Determine the (x, y) coordinate at the center of the cell enclosing the given text.  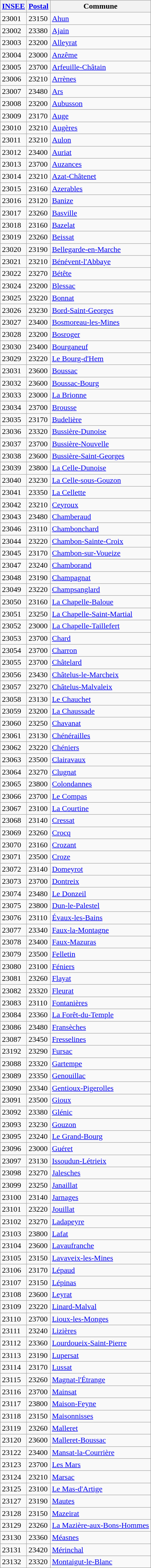
Clugnat (101, 772)
Ajain (101, 31)
23015 (13, 189)
Féniers (101, 966)
23022 (13, 274)
Boussac (101, 371)
Auriat (101, 152)
Felletin (101, 954)
Gioux (101, 1100)
23041 (13, 492)
23052 (13, 626)
Dontreix (101, 881)
23038 (13, 456)
La Forêt-du-Temple (101, 1015)
Azerables (101, 189)
23026 (13, 310)
23081 (13, 979)
Lupersat (101, 1355)
23007 (13, 91)
Mérinchal (101, 1550)
23005 (13, 67)
23033 (13, 395)
Beissat (101, 237)
Lizières (101, 1331)
Châtelus-le-Marcheix (101, 675)
23101 (13, 1209)
Augères (101, 128)
23123 (13, 1465)
Le Bourg-d'Hem (101, 359)
Faux-Mazuras (101, 942)
Mautes (101, 1501)
23096 (13, 1149)
La Chapelle-Baloue (101, 602)
Fleurat (101, 991)
23027 (13, 322)
23084 (13, 1015)
23040 (13, 480)
23114 (13, 1367)
23062 (13, 748)
Ahun (101, 19)
Mazeirat (101, 1513)
23093 (13, 1124)
23450 (39, 1039)
23056 (13, 675)
23102 (13, 1222)
23028 (13, 334)
23124 (13, 1477)
Jarnages (101, 1197)
Chavanat (101, 723)
Le Donzeil (101, 893)
La Cellette (101, 492)
Lavaveix-les-Mines (101, 1258)
Lavaufranche (101, 1246)
23109 (13, 1307)
Aubusson (101, 103)
23008 (13, 103)
23115 (13, 1380)
Maison-Feyne (101, 1404)
23063 (13, 760)
Colondannes (101, 784)
Genouillac (101, 1076)
Glénic (101, 1112)
23070 (13, 845)
Jalesches (101, 1173)
Auge (101, 116)
Budelière (101, 420)
23099 (13, 1185)
23107 (13, 1282)
23113 (13, 1355)
Chéniers (101, 748)
23131 (13, 1550)
23078 (13, 942)
23037 (13, 444)
Magnat-l'Étrange (101, 1380)
Les Mars (101, 1465)
23016 (13, 201)
Malleret-Boussac (101, 1440)
23420 (39, 1550)
Arrènes (101, 79)
23079 (13, 954)
Le Grand-Bourg (101, 1137)
Chénérailles (101, 735)
Gouzon (101, 1124)
23077 (13, 930)
Commune (101, 6)
23012 (13, 152)
23128 (13, 1513)
23087 (13, 1039)
Ladapeyre (101, 1222)
Le Chauchet (101, 699)
23047 (13, 565)
23066 (13, 796)
23103 (13, 1234)
23039 (13, 468)
23029 (13, 359)
Champagnat (101, 578)
23058 (13, 699)
Bazelat (101, 225)
23064 (13, 772)
23060 (13, 723)
Bénévent-l'Abbaye (101, 261)
Gartempe (101, 1064)
Chamberaud (101, 517)
23430 (39, 675)
23074 (13, 893)
Lépaud (101, 1270)
Issoudun-Létrieix (101, 1161)
Gentioux-Pigerolles (101, 1088)
Maisonnisses (101, 1416)
La Celle-Dunoise (101, 468)
23036 (13, 432)
Bosroger (101, 334)
23129 (13, 1526)
Banize (101, 201)
23031 (13, 371)
23054 (13, 650)
23021 (13, 261)
23018 (13, 225)
23119 (13, 1428)
Flayat (101, 979)
23083 (13, 1003)
23049 (13, 590)
23009 (13, 116)
Le Compas (101, 796)
23043 (13, 517)
23125 (13, 1489)
23017 (13, 213)
23067 (13, 808)
23045 (13, 553)
Croze (101, 857)
23106 (13, 1270)
23073 (13, 881)
Chambon-Sainte-Croix (101, 541)
23080 (13, 966)
23042 (13, 504)
Chambonchard (101, 529)
La Brionne (101, 395)
23059 (13, 711)
23019 (13, 237)
La Courtine (101, 808)
23004 (13, 55)
23116 (13, 1392)
23111 (13, 1331)
23057 (13, 687)
Lourdoueix-Saint-Pierre (101, 1343)
23132 (13, 1562)
23068 (13, 821)
Dun-le-Palestel (101, 905)
23290 (39, 1051)
23112 (13, 1343)
23024 (13, 286)
Domeyrot (101, 869)
Fursac (101, 1051)
Fontanières (101, 1003)
Malleret (101, 1428)
23088 (13, 1064)
23076 (13, 918)
23014 (13, 177)
23025 (13, 298)
La Celle-sous-Gouzon (101, 480)
23010 (13, 128)
23035 (13, 420)
Crozant (101, 845)
23001 (13, 19)
Montaigut-le-Blanc (101, 1562)
Fransèches (101, 1027)
Bourganeuf (101, 346)
23105 (13, 1258)
23032 (13, 383)
Postal (39, 6)
Arfeuille-Châtain (101, 67)
Châtelard (101, 663)
23053 (13, 638)
23061 (13, 735)
Bonnat (101, 298)
Bellegarde-en-Marche (101, 249)
23030 (13, 346)
23086 (13, 1027)
23090 (13, 1088)
23072 (13, 869)
La Chaussade (101, 711)
23048 (13, 578)
Lussat (101, 1367)
INSEE (13, 6)
23104 (13, 1246)
Lioux-les-Monges (101, 1319)
Guéret (101, 1149)
23097 (13, 1161)
Brousse (101, 407)
23117 (13, 1404)
La Mazière-aux-Bons-Hommes (101, 1526)
Chard (101, 638)
Janaillat (101, 1185)
Mainsat (101, 1392)
23127 (13, 1501)
Bussière-Saint-Georges (101, 456)
23044 (13, 541)
La Chapelle-Saint-Martial (101, 614)
23003 (13, 43)
Boussac-Bourg (101, 383)
23069 (13, 833)
23006 (13, 79)
23051 (13, 614)
Bétête (101, 274)
23095 (13, 1137)
Cressat (101, 821)
23011 (13, 140)
23108 (13, 1294)
Anzême (101, 55)
Ars (101, 91)
Crocq (101, 833)
23122 (13, 1452)
23013 (13, 164)
Marsac (101, 1477)
Bord-Saint-Georges (101, 310)
Bussière-Dunoise (101, 432)
Basville (101, 213)
23071 (13, 857)
Jouillat (101, 1209)
23118 (13, 1416)
La Chapelle-Taillefert (101, 626)
23098 (13, 1173)
Charron (101, 650)
23065 (13, 784)
Linard-Malval (101, 1307)
Le Mas-d'Artige (101, 1489)
Châtelus-Malvaleix (101, 687)
Aulon (101, 140)
Chamborand (101, 565)
Blessac (101, 286)
Alleyrat (101, 43)
Méasnes (101, 1538)
23082 (13, 991)
Leyrat (101, 1294)
23075 (13, 905)
23092 (13, 1112)
Fresselines (101, 1039)
Faux-la-Montagne (101, 930)
Bosmoreau-les-Mines (101, 322)
Azat-Châtenet (101, 177)
23002 (13, 31)
Chambon-sur-Voueize (101, 553)
23091 (13, 1100)
Mansat-la-Courrière (101, 1452)
Lépinas (101, 1282)
Bussière-Nouvelle (101, 444)
Ceyroux (101, 504)
Auzances (101, 164)
23050 (13, 602)
Clairavaux (101, 760)
Champsanglard (101, 590)
Lafat (101, 1234)
23192 (13, 1051)
23055 (13, 663)
23020 (13, 249)
23046 (13, 529)
23034 (13, 407)
23089 (13, 1076)
Évaux-les-Bains (101, 918)
